Identify which cell holds the provided text, then report its [x, y] central coordinate. 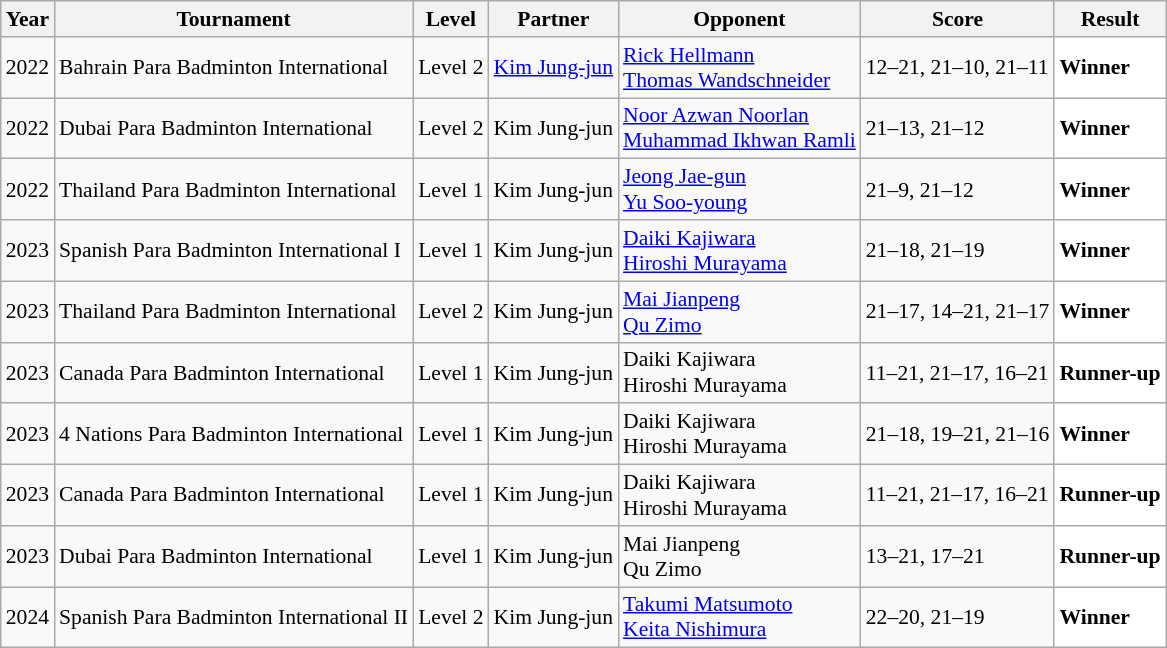
Spanish Para Badminton International II [234, 618]
Bahrain Para Badminton International [234, 68]
Tournament [234, 19]
21–18, 21–19 [958, 250]
Noor Azwan Noorlan Muhammad Ikhwan Ramli [740, 128]
21–17, 14–21, 21–17 [958, 312]
12–21, 21–10, 21–11 [958, 68]
2024 [28, 618]
13–21, 17–21 [958, 556]
21–18, 19–21, 21–16 [958, 434]
Takumi Matsumoto Keita Nishimura [740, 618]
21–9, 21–12 [958, 190]
Opponent [740, 19]
Year [28, 19]
Rick Hellmann Thomas Wandschneider [740, 68]
Result [1110, 19]
22–20, 21–19 [958, 618]
Partner [554, 19]
Jeong Jae-gun Yu Soo-young [740, 190]
Spanish Para Badminton International I [234, 250]
21–13, 21–12 [958, 128]
Level [450, 19]
4 Nations Para Badminton International [234, 434]
Score [958, 19]
